Pinpoint the cell where the given text exists, returning its (X, Y) midpoint coordinate. 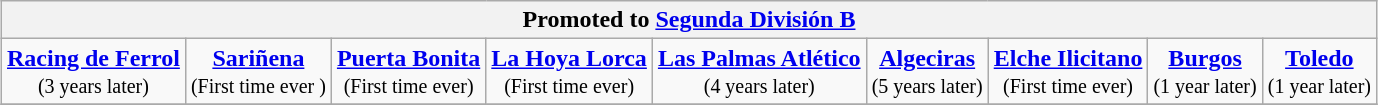
Puerta Bonita(First time ever) (408, 72)
Toledo(1 year later) (1319, 72)
Algeciras(5 years later) (927, 72)
Sariñena(First time ever ) (258, 72)
La Hoya Lorca(First time ever) (570, 72)
Elche Ilicitano(First time ever) (1068, 72)
Racing de Ferrol(3 years later) (93, 72)
Burgos(1 year later) (1205, 72)
Promoted to Segunda División B (688, 20)
Las Palmas Atlético(4 years later) (759, 72)
